Identify which cell holds the provided text, then report its [x, y] central coordinate. 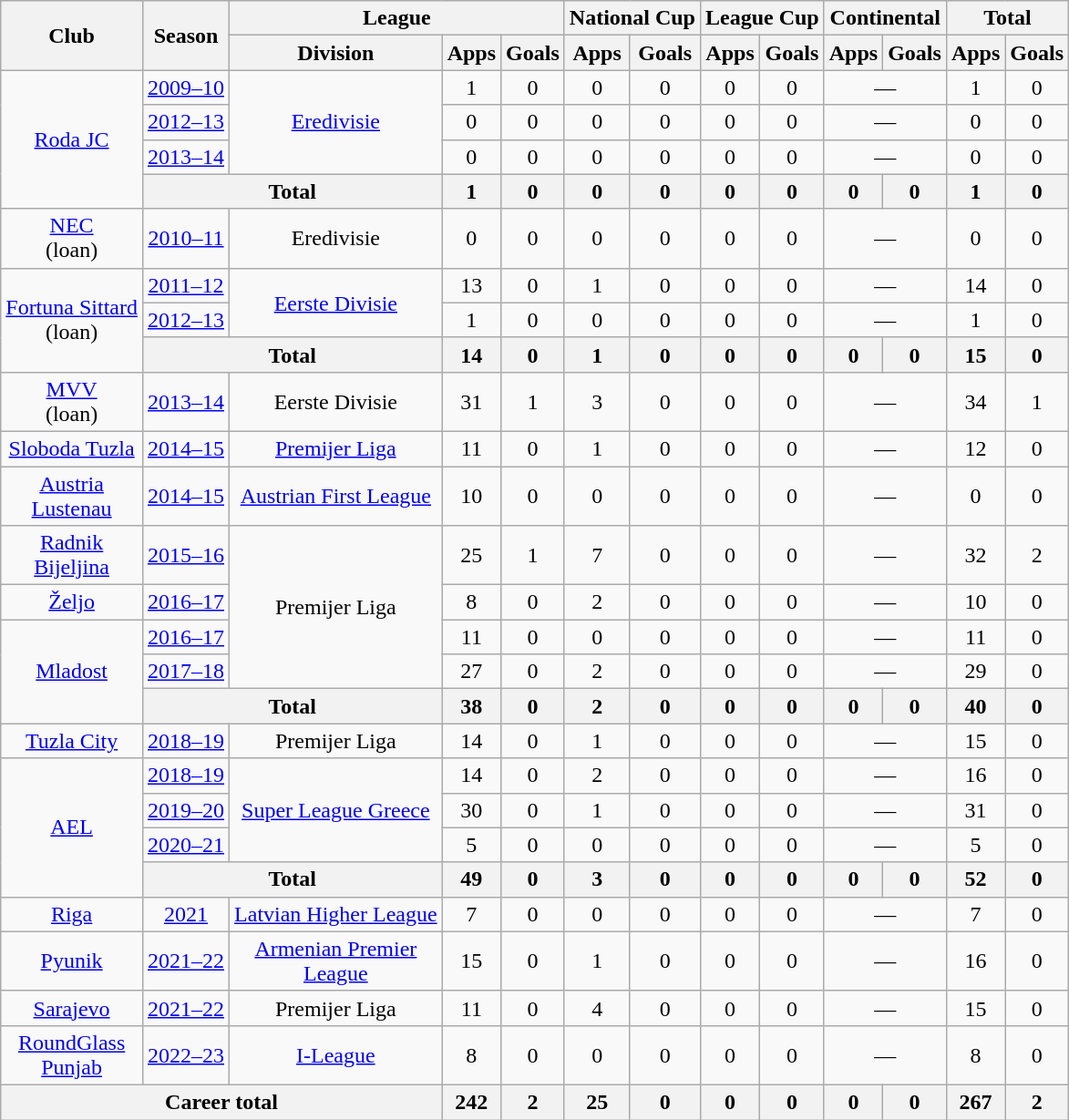
NEC (loan) [72, 239]
12 [975, 448]
38 [471, 706]
52 [975, 879]
MVV (loan) [72, 401]
League [397, 18]
Roda JC [72, 139]
29 [975, 672]
Latvian Higher League [336, 914]
League Cup [762, 18]
13 [471, 285]
2021 [186, 914]
Željo [72, 602]
27 [471, 672]
National Cup [632, 18]
30 [471, 810]
Tuzla City [72, 741]
Continental [885, 18]
267 [975, 1102]
Season [186, 36]
40 [975, 706]
49 [471, 879]
2019–20 [186, 810]
2015–16 [186, 556]
Pyunik [72, 961]
Sloboda Tuzla [72, 448]
2020–21 [186, 845]
34 [975, 401]
Division [336, 53]
2011–12 [186, 285]
I-League [336, 1055]
4 [597, 1008]
RoundGlass Punjab [72, 1055]
Club [72, 36]
Armenian Premier League [336, 961]
Super League Greece [336, 810]
Career total [221, 1102]
2017–18 [186, 672]
2009–10 [186, 87]
2010–11 [186, 239]
Riga [72, 914]
Sarajevo [72, 1008]
AEL [72, 827]
Radnik Bijeljina [72, 556]
Mladost [72, 672]
Austria Lustenau [72, 496]
2022–23 [186, 1055]
Austrian First League [336, 496]
242 [471, 1102]
32 [975, 556]
Fortuna Sittard (loan) [72, 320]
